From the cell containing the given text, extract its center point as (X, Y) coordinate. 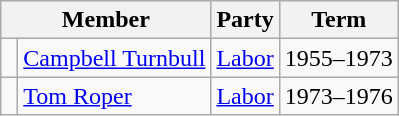
Campbell Turnbull (114, 58)
Term (338, 20)
Party (245, 20)
Tom Roper (114, 96)
Member (106, 20)
1973–1976 (338, 96)
1955–1973 (338, 58)
